From the cell containing the given text, extract its center point as [X, Y] coordinate. 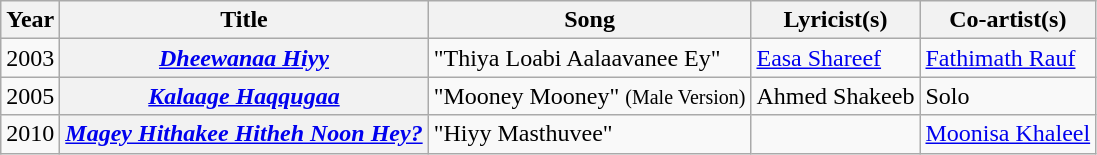
Easa Shareef [836, 58]
"Hiyy Masthuvee" [590, 134]
Co-artist(s) [1008, 20]
Year [30, 20]
"Thiya Loabi Aalaavanee Ey" [590, 58]
Song [590, 20]
"Mooney Mooney" (Male Version) [590, 96]
Lyricist(s) [836, 20]
2003 [30, 58]
Fathimath Rauf [1008, 58]
Moonisa Khaleel [1008, 134]
2010 [30, 134]
Magey Hithakee Hitheh Noon Hey? [244, 134]
Dheewanaa Hiyy [244, 58]
Solo [1008, 96]
Kalaage Haqqugaa [244, 96]
Title [244, 20]
2005 [30, 96]
Ahmed Shakeeb [836, 96]
